Pinpoint the cell where the given text exists, returning its (X, Y) midpoint coordinate. 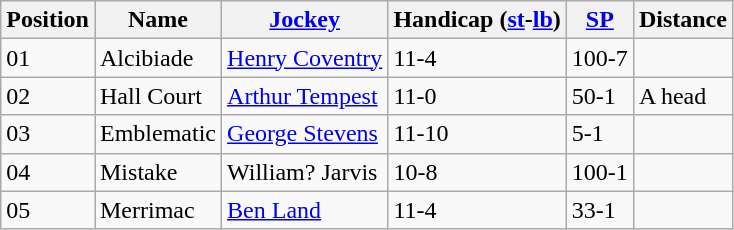
02 (48, 96)
5-1 (600, 134)
Jockey (305, 20)
Arthur Tempest (305, 96)
10-8 (477, 172)
33-1 (600, 210)
01 (48, 58)
04 (48, 172)
11-10 (477, 134)
100-7 (600, 58)
SP (600, 20)
03 (48, 134)
Emblematic (158, 134)
Hall Court (158, 96)
Distance (682, 20)
William? Jarvis (305, 172)
05 (48, 210)
George Stevens (305, 134)
50-1 (600, 96)
Position (48, 20)
Handicap (st-lb) (477, 20)
11-0 (477, 96)
Merrimac (158, 210)
A head (682, 96)
Ben Land (305, 210)
100-1 (600, 172)
Name (158, 20)
Alcibiade (158, 58)
Henry Coventry (305, 58)
Mistake (158, 172)
